For the text-containing cell, return its midpoint in (x, y) coordinate format. 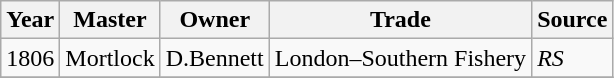
D.Bennett (214, 58)
1806 (30, 58)
Master (110, 20)
Trade (400, 20)
RS (572, 58)
London–Southern Fishery (400, 58)
Year (30, 20)
Mortlock (110, 58)
Source (572, 20)
Owner (214, 20)
